Detect which cell encompasses the target text, then output its (x, y) center coordinate. 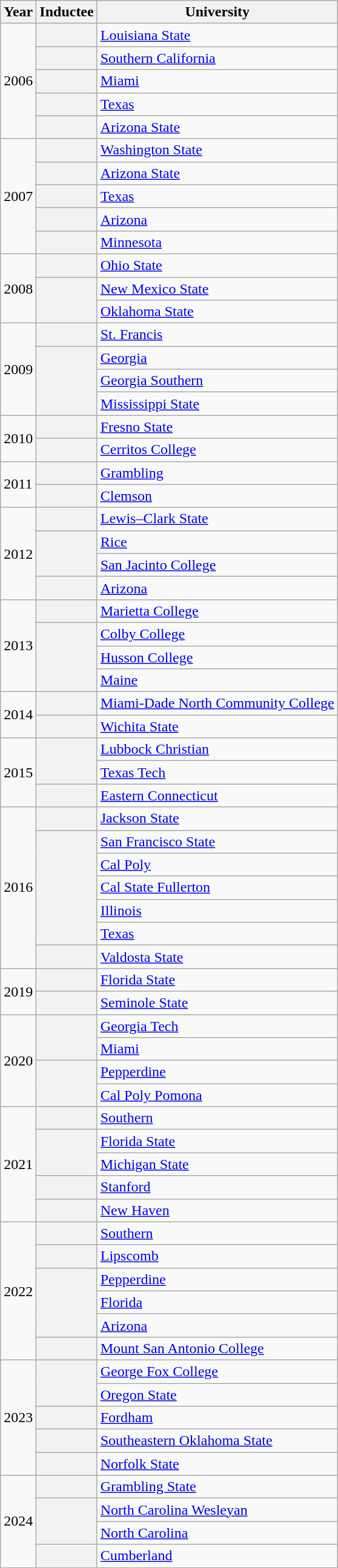
Georgia Southern (217, 381)
Valdosta State (217, 957)
Miami-Dade North Community College (217, 703)
Oklahoma State (217, 312)
2012 (18, 553)
Jackson State (217, 819)
2009 (18, 369)
Cal Poly (217, 865)
University (217, 12)
San Francisco State (217, 842)
Louisiana State (217, 35)
Southeastern Oklahoma State (217, 1441)
2007 (18, 196)
2016 (18, 888)
Lipscomb (217, 1256)
Georgia (217, 358)
Inductee (67, 12)
Texas Tech (217, 772)
2006 (18, 81)
2010 (18, 438)
Stanford (217, 1187)
Cumberland (217, 1556)
Ohio State (217, 265)
Mississippi State (217, 404)
2020 (18, 1061)
Oregon State (217, 1394)
2023 (18, 1417)
Grambling State (217, 1487)
Michigan State (217, 1164)
North Carolina (217, 1533)
2013 (18, 645)
Maine (217, 680)
North Carolina Wesleyan (217, 1510)
Marietta College (217, 611)
Mount San Antonio College (217, 1348)
Lubbock Christian (217, 749)
St. Francis (217, 335)
Seminole State (217, 1003)
2015 (18, 772)
Colby College (217, 634)
2024 (18, 1521)
Clemson (217, 496)
Fresno State (217, 427)
Cerritos College (217, 450)
2011 (18, 484)
New Haven (217, 1210)
Lewis–Clark State (217, 519)
San Jacinto College (217, 565)
Rice (217, 542)
2022 (18, 1291)
2008 (18, 288)
Wichita State (217, 726)
Cal Poly Pomona (217, 1095)
Florida (217, 1302)
Washington State (217, 150)
Eastern Connecticut (217, 796)
Georgia Tech (217, 1026)
George Fox College (217, 1371)
Year (18, 12)
Cal State Fullerton (217, 888)
Grambling (217, 473)
2019 (18, 991)
Norfolk State (217, 1464)
Minnesota (217, 242)
2014 (18, 715)
Southern California (217, 58)
New Mexico State (217, 289)
Fordham (217, 1418)
Illinois (217, 911)
2021 (18, 1164)
Husson College (217, 657)
